Identify which cell holds the provided text, then report its (x, y) central coordinate. 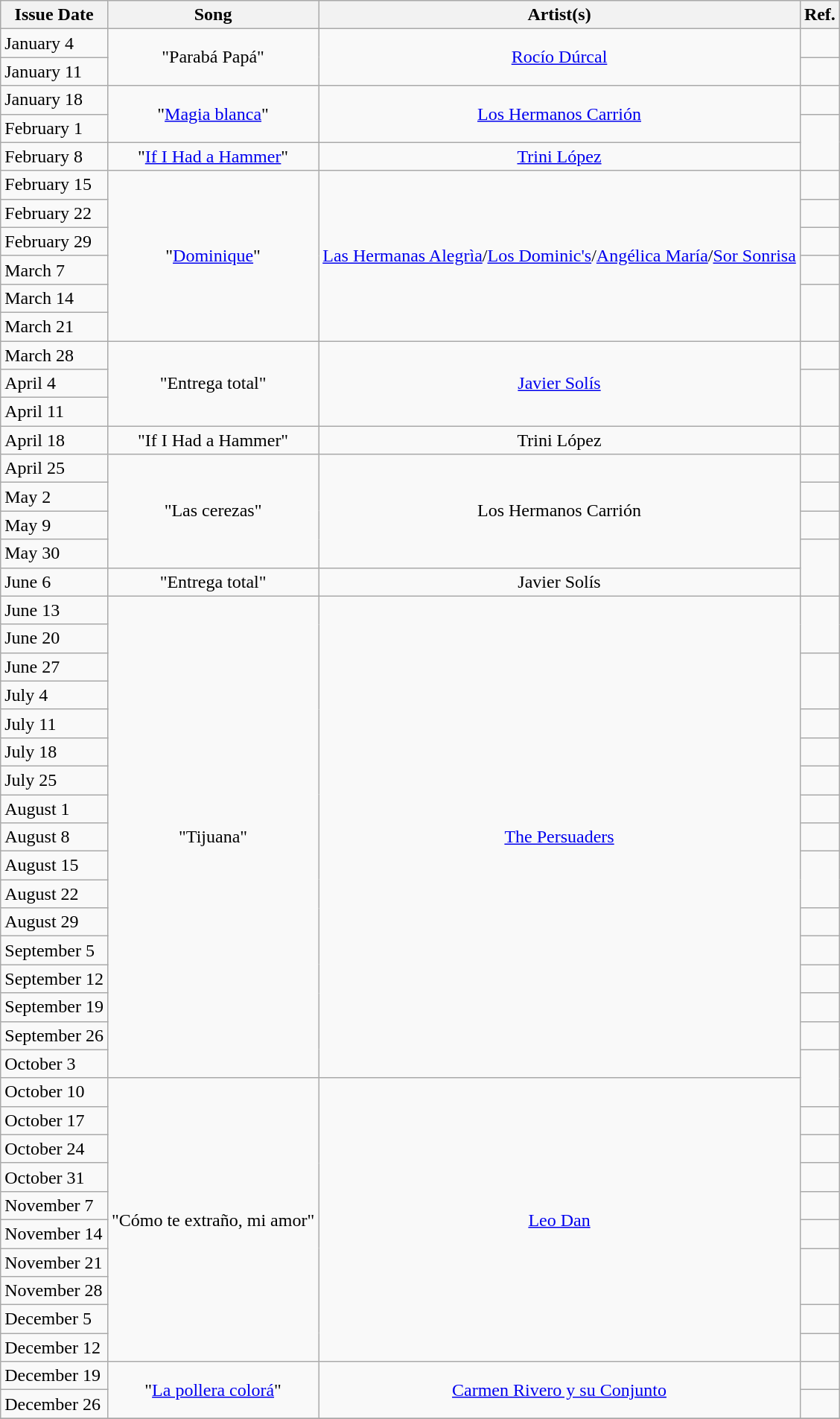
Ref. (819, 15)
October 10 (54, 1092)
August 22 (54, 894)
March 14 (54, 298)
January 11 (54, 72)
October 24 (54, 1149)
July 11 (54, 723)
The Persuaders (560, 837)
"Parabá Papá" (213, 57)
Issue Date (54, 15)
Artist(s) (560, 15)
August 1 (54, 808)
September 12 (54, 979)
November 21 (54, 1263)
Carmen Rivero y su Conjunto (560, 1390)
November 14 (54, 1234)
December 26 (54, 1404)
July 18 (54, 752)
August 8 (54, 837)
Las Hermanas Alegrìa/Los Dominic's/Angélica María/Sor Sonrisa (560, 255)
"La pollera colorá" (213, 1390)
January 4 (54, 43)
September 26 (54, 1035)
July 4 (54, 695)
May 2 (54, 497)
"Cómo te extraño, mi amor" (213, 1220)
April 11 (54, 412)
February 1 (54, 128)
October 31 (54, 1177)
"Las cerezas" (213, 511)
September 19 (54, 1007)
June 6 (54, 582)
June 20 (54, 638)
August 29 (54, 922)
February 22 (54, 213)
November 28 (54, 1291)
October 3 (54, 1064)
March 7 (54, 270)
December 5 (54, 1319)
March 21 (54, 326)
November 7 (54, 1205)
July 25 (54, 780)
September 5 (54, 950)
February 15 (54, 185)
"Dominique" (213, 255)
December 12 (54, 1347)
Rocío Dúrcal (560, 57)
"Tijuana" (213, 837)
May 9 (54, 525)
August 15 (54, 866)
"Magia blanca" (213, 114)
April 25 (54, 469)
October 17 (54, 1120)
April 4 (54, 384)
June 13 (54, 610)
February 8 (54, 156)
Song (213, 15)
December 19 (54, 1376)
May 30 (54, 553)
February 29 (54, 241)
April 18 (54, 440)
Leo Dan (560, 1220)
June 27 (54, 667)
March 28 (54, 355)
January 18 (54, 100)
